Extract the (x, y) coordinate from the center of the cell holding the provided text.  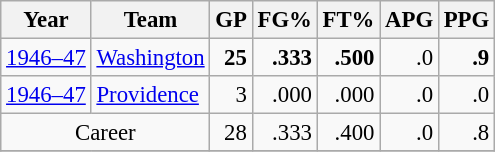
Career (106, 133)
25 (231, 58)
.8 (466, 133)
GP (231, 20)
28 (231, 133)
Washington (150, 58)
3 (231, 95)
.9 (466, 58)
.400 (348, 133)
APG (410, 20)
Providence (150, 95)
Year (46, 20)
FG% (284, 20)
.500 (348, 58)
Team (150, 20)
PPG (466, 20)
FT% (348, 20)
